Return [x, y] of the center of cell containing provided text 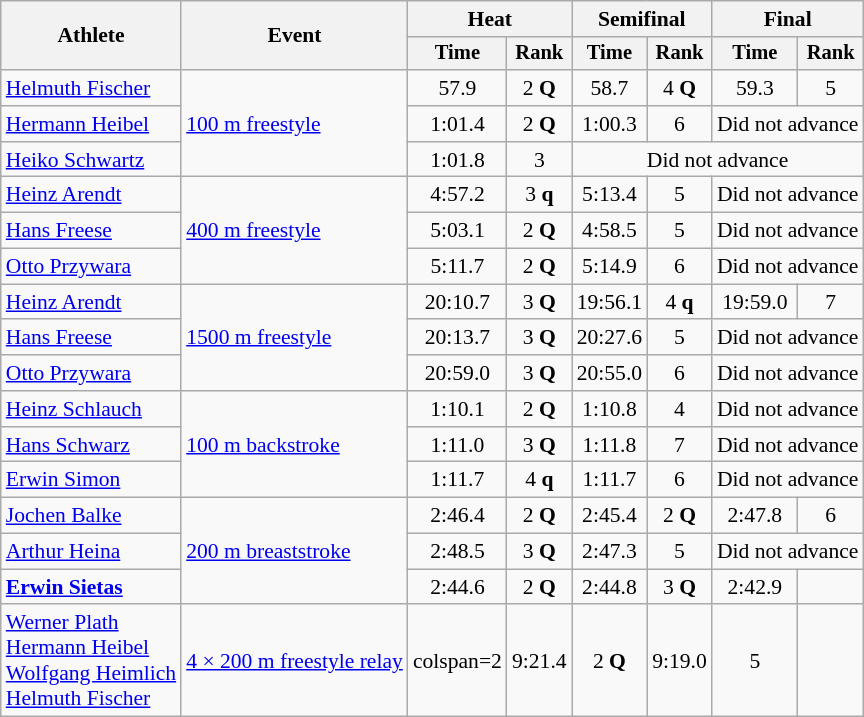
1:10.8 [610, 409]
9:21.4 [540, 661]
5:03.1 [458, 231]
Hermann Heibel [91, 124]
20:27.6 [610, 338]
19:56.1 [610, 302]
Jochen Balke [91, 516]
100 m freestyle [294, 124]
58.7 [610, 88]
1:10.1 [458, 409]
1:01.8 [458, 160]
2:47.8 [755, 516]
Arthur Heina [91, 552]
3 q [540, 195]
Heiko Schwartz [91, 160]
1500 m freestyle [294, 338]
5:11.7 [458, 267]
4:58.5 [610, 231]
Erwin Simon [91, 480]
Final [788, 19]
Helmuth Fischer [91, 88]
Erwin Sietas [91, 587]
5:13.4 [610, 195]
2:46.4 [458, 516]
2:42.9 [755, 587]
9:19.0 [680, 661]
1:01.4 [458, 124]
1:11.8 [610, 445]
20:10.7 [458, 302]
colspan=2 [458, 661]
Athlete [91, 36]
3 [540, 160]
100 m backstroke [294, 444]
2:47.3 [610, 552]
20:55.0 [610, 373]
5:14.9 [610, 267]
19:59.0 [755, 302]
Heinz Schlauch [91, 409]
1:00.3 [610, 124]
200 m breaststroke [294, 552]
4 [680, 409]
2:48.5 [458, 552]
4 × 200 m freestyle relay [294, 661]
Event [294, 36]
2:44.8 [610, 587]
4:57.2 [458, 195]
20:59.0 [458, 373]
Werner PlathHermann HeibelWolfgang HeimlichHelmuth Fischer [91, 661]
57.9 [458, 88]
1:11.0 [458, 445]
Semifinal [642, 19]
59.3 [755, 88]
2:45.4 [610, 516]
2:44.6 [458, 587]
400 m freestyle [294, 230]
4 Q [680, 88]
Heat [490, 19]
Hans Schwarz [91, 445]
20:13.7 [458, 338]
